Extract the (X, Y) coordinate from the center of the cell holding the provided text.  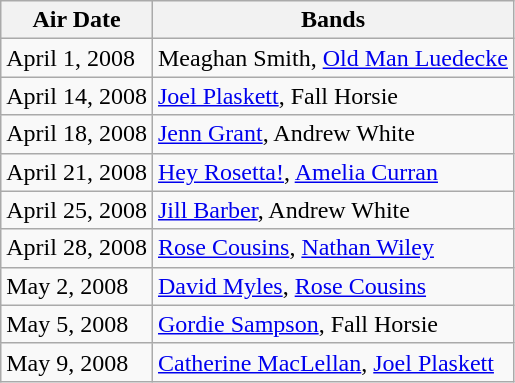
May 2, 2008 (77, 286)
May 5, 2008 (77, 324)
Jenn Grant, Andrew White (332, 134)
April 14, 2008 (77, 96)
April 1, 2008 (77, 58)
Air Date (77, 20)
Catherine MacLellan, Joel Plaskett (332, 362)
Meaghan Smith, Old Man Luedecke (332, 58)
Jill Barber, Andrew White (332, 210)
April 25, 2008 (77, 210)
Hey Rosetta!, Amelia Curran (332, 172)
David Myles, Rose Cousins (332, 286)
Bands (332, 20)
April 21, 2008 (77, 172)
May 9, 2008 (77, 362)
April 18, 2008 (77, 134)
Gordie Sampson, Fall Horsie (332, 324)
Rose Cousins, Nathan Wiley (332, 248)
Joel Plaskett, Fall Horsie (332, 96)
April 28, 2008 (77, 248)
